Pinpoint the cell where the given text exists, returning its [x, y] midpoint coordinate. 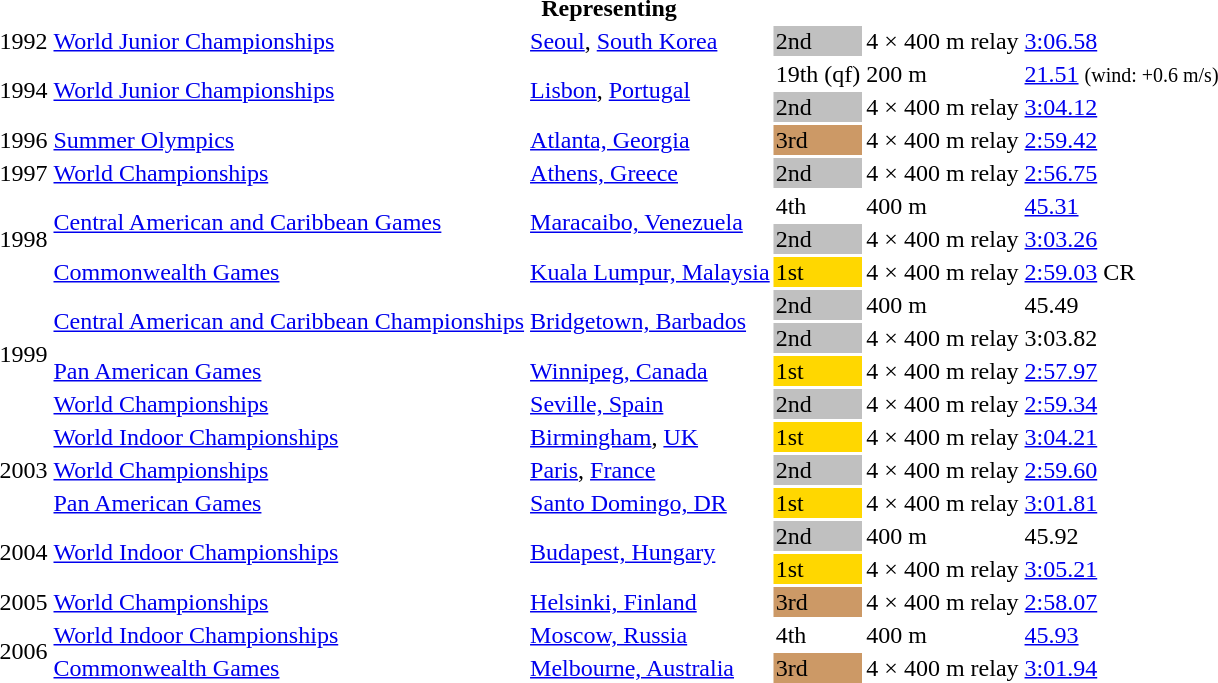
Maracaibo, Venezuela [650, 222]
Central American and Caribbean Championships [289, 322]
Athens, Greece [650, 173]
Central American and Caribbean Games [289, 222]
Seville, Spain [650, 404]
Summer Olympics [289, 140]
Atlanta, Georgia [650, 140]
Winnipeg, Canada [650, 371]
19th (qf) [818, 74]
200 m [942, 74]
Bridgetown, Barbados [650, 322]
Budapest, Hungary [650, 552]
Moscow, Russia [650, 635]
Seoul, South Korea [650, 41]
Santo Domingo, DR [650, 503]
Kuala Lumpur, Malaysia [650, 272]
Lisbon, Portugal [650, 90]
Birmingham, UK [650, 437]
Paris, France [650, 470]
Helsinki, Finland [650, 602]
Melbourne, Australia [650, 668]
